Scan for the cell matching the given text and deliver its [X, Y] coordinate at center. 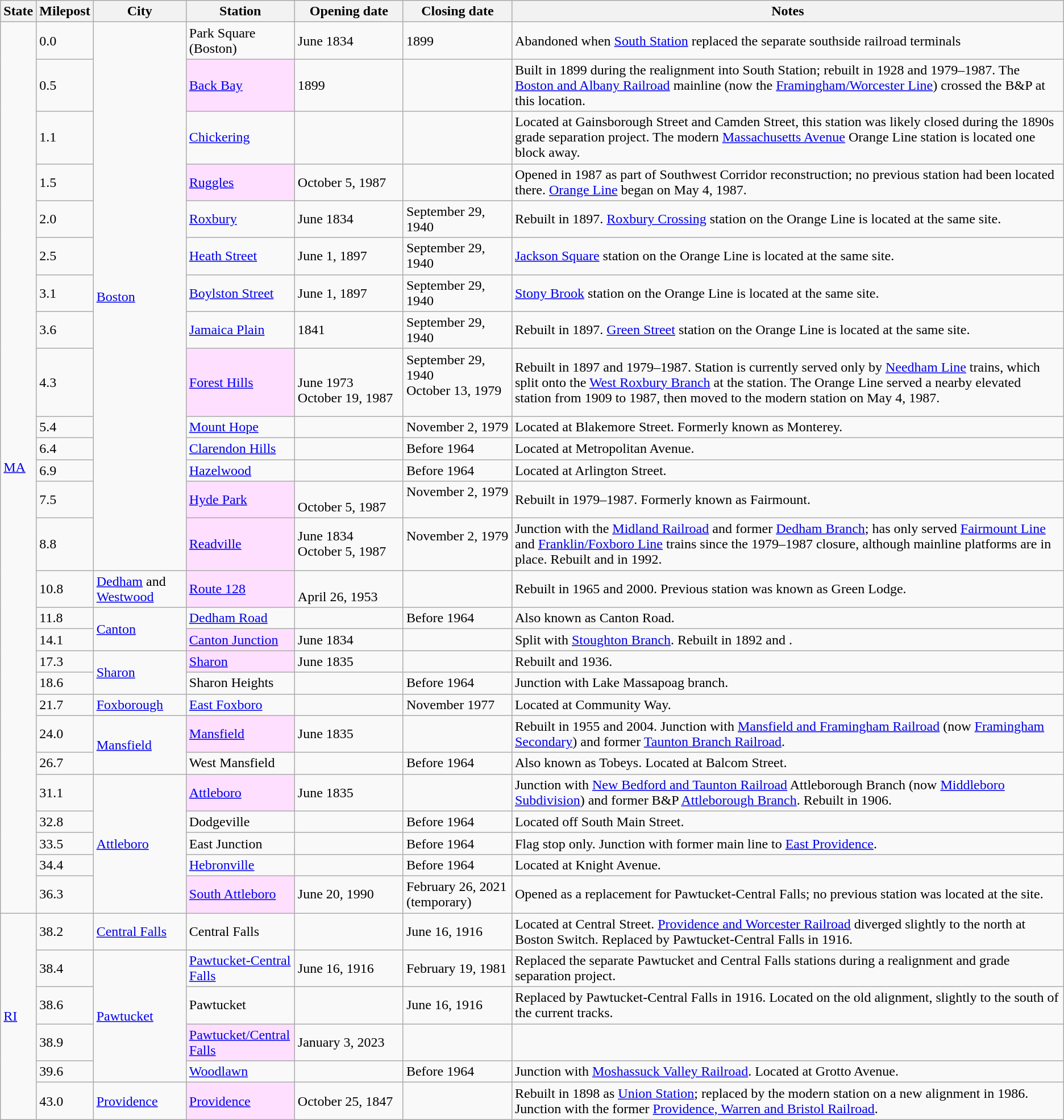
Milepost [65, 11]
43.0 [65, 1101]
1.1 [65, 138]
Located at Arlington Street. [788, 470]
14.1 [65, 640]
Located at Community Way. [788, 705]
Opened as a replacement for Pawtucket-Central Falls; no previous station was located at the site. [788, 894]
Dedham and Westwood [140, 589]
18.6 [65, 683]
Park Square (Boston) [240, 41]
10.8 [65, 589]
Jackson Square station on the Orange Line is located at the same site. [788, 256]
11.8 [65, 618]
Rebuilt in 1979–1987. Formerly known as Fairmount. [788, 500]
Route 128 [240, 589]
Notes [788, 11]
East Junction [240, 843]
Boston [140, 297]
36.3 [65, 894]
February 19, 1981 [457, 968]
21.7 [65, 705]
Junction with Moshassuck Valley Railroad. Located at Grotto Avenue. [788, 1072]
East Foxboro [240, 705]
17.3 [65, 661]
Rebuilt and 1936. [788, 661]
0.0 [65, 41]
Abandoned when South Station replaced the separate southside railroad terminals [788, 41]
Hyde Park [240, 500]
Hazelwood [240, 470]
Rebuilt in 1897. Roxbury Crossing station on the Orange Line is located at the same site. [788, 219]
Roxbury [240, 219]
2.5 [65, 256]
4.3 [65, 382]
Opening date [349, 11]
1.5 [65, 182]
38.4 [65, 968]
Readville [240, 544]
32.8 [65, 822]
Located at Blakemore Street. Formerly known as Monterey. [788, 427]
Jamaica Plain [240, 330]
Replaced by Pawtucket-Central Falls in 1916. Located on the old alignment, slightly to the south of the current tracks. [788, 1006]
Rebuilt in 1897. Green Street station on the Orange Line is located at the same site. [788, 330]
RI [18, 1016]
38.2 [65, 931]
State [18, 11]
Canton [140, 629]
3.6 [65, 330]
West Mansfield [240, 763]
Sharon Heights [240, 683]
Closing date [457, 11]
Forest Hills [240, 382]
0.5 [65, 85]
Dedham Road [240, 618]
Stony Brook station on the Orange Line is located at the same site. [788, 293]
Also known as Canton Road. [788, 618]
Back Bay [240, 85]
Opened in 1987 as part of Southwest Corridor reconstruction; no previous station had been located there. Orange Line began on May 4, 1987. [788, 182]
Junction with Lake Massapoag branch. [788, 683]
Heath Street [240, 256]
Rebuilt in 1965 and 2000. Previous station was known as Green Lodge. [788, 589]
2.0 [65, 219]
MA [18, 468]
April 26, 1953 [349, 589]
June 1834October 5, 1987 [349, 544]
Replaced the separate Pawtucket and Central Falls stations during a realignment and grade separation project. [788, 968]
Rebuilt in 1955 and 2004. Junction with Mansfield and Framingham Railroad (now Framingham Secondary) and former Taunton Branch Railroad. [788, 734]
24.0 [65, 734]
3.1 [65, 293]
39.6 [65, 1072]
Flag stop only. Junction with former main line to East Providence. [788, 843]
6.4 [65, 448]
Station [240, 11]
33.5 [65, 843]
Ruggles [240, 182]
September 29, 1940October 13, 1979 [457, 382]
Dodgeville [240, 822]
6.9 [65, 470]
8.8 [65, 544]
34.4 [65, 865]
February 26, 2021 (temporary) [457, 894]
June 1973October 19, 1987 [349, 382]
Foxborough [140, 705]
5.4 [65, 427]
June 20, 1990 [349, 894]
7.5 [65, 500]
Pawtucket/Central Falls [240, 1042]
South Attleboro [240, 894]
38.9 [65, 1042]
Located at Metropolitan Avenue. [788, 448]
Junction with New Bedford and Taunton Railroad Attleborough Branch (now Middleboro Subdivision) and former B&P Attleborough Branch. Rebuilt in 1906. [788, 792]
November 1977 [457, 705]
Located off South Main Street. [788, 822]
Pawtucket-Central Falls [240, 968]
Hebronville [240, 865]
Split with Stoughton Branch. Rebuilt in 1892 and . [788, 640]
Clarendon Hills [240, 448]
26.7 [65, 763]
January 3, 2023 [349, 1042]
Located at Knight Avenue. [788, 865]
Woodlawn [240, 1072]
Also known as Tobeys. Located at Balcom Street. [788, 763]
38.6 [65, 1006]
Canton Junction [240, 640]
Boylston Street [240, 293]
31.1 [65, 792]
October 25, 1847 [349, 1101]
Mount Hope [240, 427]
Chickering [240, 138]
City [140, 11]
1841 [349, 330]
